Return the [X, Y] coordinate for the center point of the cell that contains the specified text.  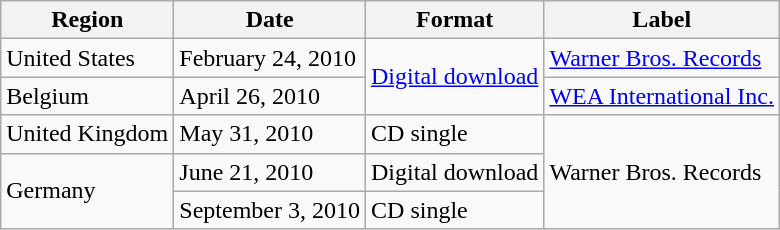
WEA International Inc. [662, 96]
Region [88, 20]
Format [455, 20]
May 31, 2010 [270, 134]
Germany [88, 191]
United Kingdom [88, 134]
Belgium [88, 96]
United States [88, 58]
February 24, 2010 [270, 58]
April 26, 2010 [270, 96]
September 3, 2010 [270, 210]
Label [662, 20]
Date [270, 20]
June 21, 2010 [270, 172]
